Output the [X, Y] coordinate of the center of the cell containing the given text.  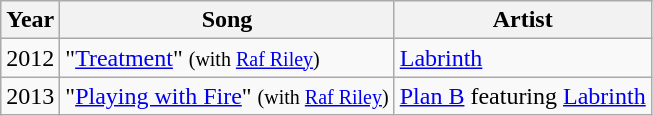
"Treatment" (with Raf Riley) [227, 58]
Song [227, 20]
Plan B featuring Labrinth [522, 96]
2012 [30, 58]
Year [30, 20]
Labrinth [522, 58]
"Playing with Fire" (with Raf Riley) [227, 96]
Artist [522, 20]
2013 [30, 96]
